Extract the (x, y) coordinate from the center of the cell holding the provided text.  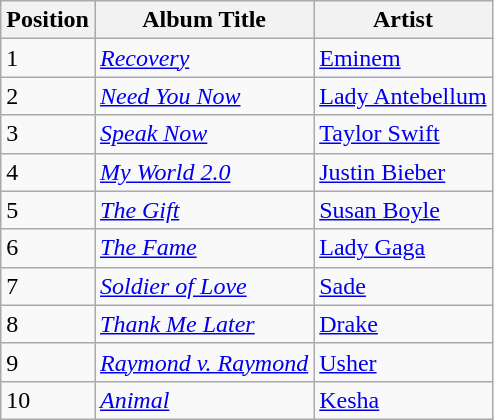
10 (48, 400)
9 (48, 362)
Sade (403, 286)
5 (48, 210)
Raymond v. Raymond (204, 362)
Drake (403, 324)
Need You Now (204, 96)
Animal (204, 400)
Artist (403, 20)
Album Title (204, 20)
1 (48, 58)
The Fame (204, 248)
8 (48, 324)
Justin Bieber (403, 172)
Lady Antebellum (403, 96)
Recovery (204, 58)
Usher (403, 362)
Thank Me Later (204, 324)
The Gift (204, 210)
Position (48, 20)
Kesha (403, 400)
Taylor Swift (403, 134)
Susan Boyle (403, 210)
Speak Now (204, 134)
Lady Gaga (403, 248)
7 (48, 286)
6 (48, 248)
4 (48, 172)
My World 2.0 (204, 172)
Soldier of Love (204, 286)
2 (48, 96)
Eminem (403, 58)
3 (48, 134)
